From the cell containing the given text, extract its center point as [x, y] coordinate. 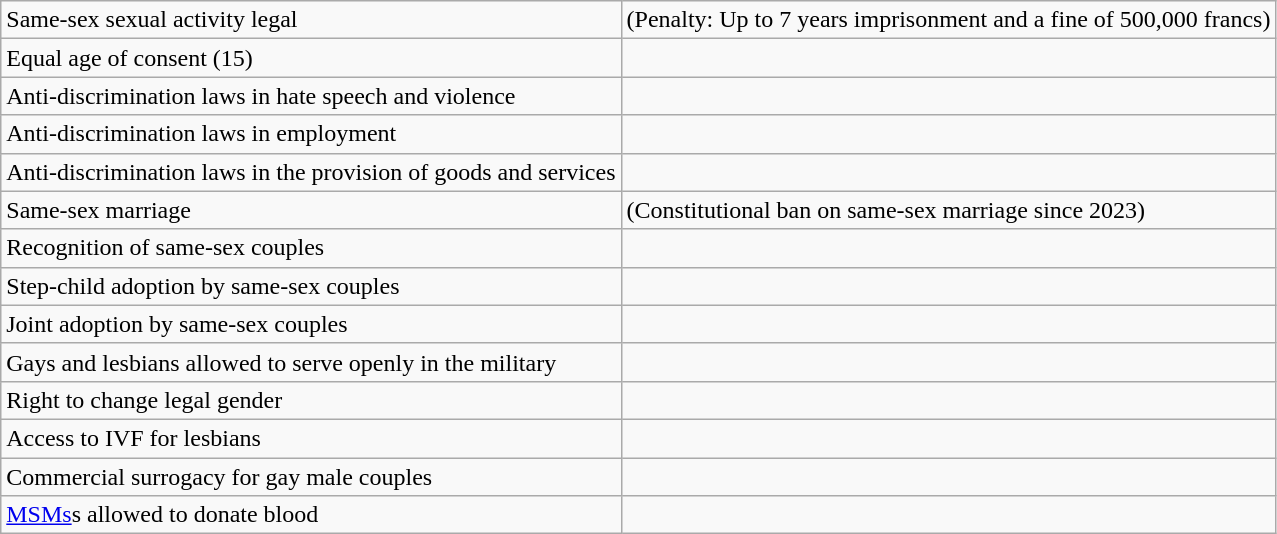
(Constitutional ban on same-sex marriage since 2023) [948, 210]
Step-child adoption by same-sex couples [311, 286]
Recognition of same-sex couples [311, 248]
Anti-discrimination laws in the provision of goods and services [311, 172]
Gays and lesbians allowed to serve openly in the military [311, 362]
Right to change legal gender [311, 400]
Same-sex marriage [311, 210]
Equal age of consent (15) [311, 58]
Same-sex sexual activity legal [311, 20]
Commercial surrogacy for gay male couples [311, 477]
Anti-discrimination laws in employment [311, 134]
Access to IVF for lesbians [311, 438]
MSMss allowed to donate blood [311, 515]
(Penalty: Up to 7 years imprisonment and a fine of 500,000 francs) [948, 20]
Joint adoption by same-sex couples [311, 324]
Anti-discrimination laws in hate speech and violence [311, 96]
